Output the (X, Y) coordinate of the center of the cell containing the given text.  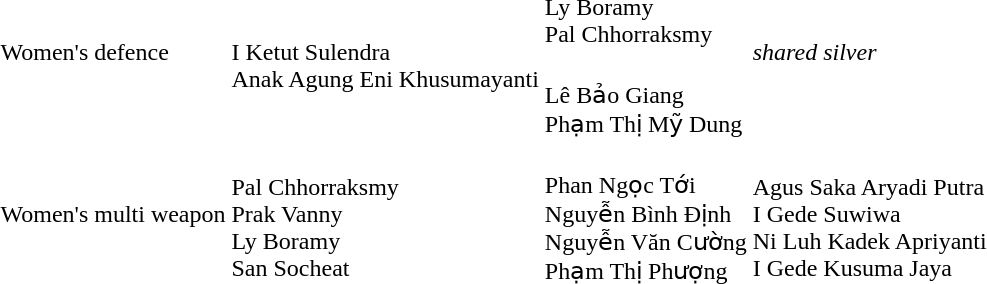
Lê Bảo GiangPhạm Thị Mỹ Dung (646, 96)
